Determine the [x, y] coordinate at the center of the cell enclosing the given text.  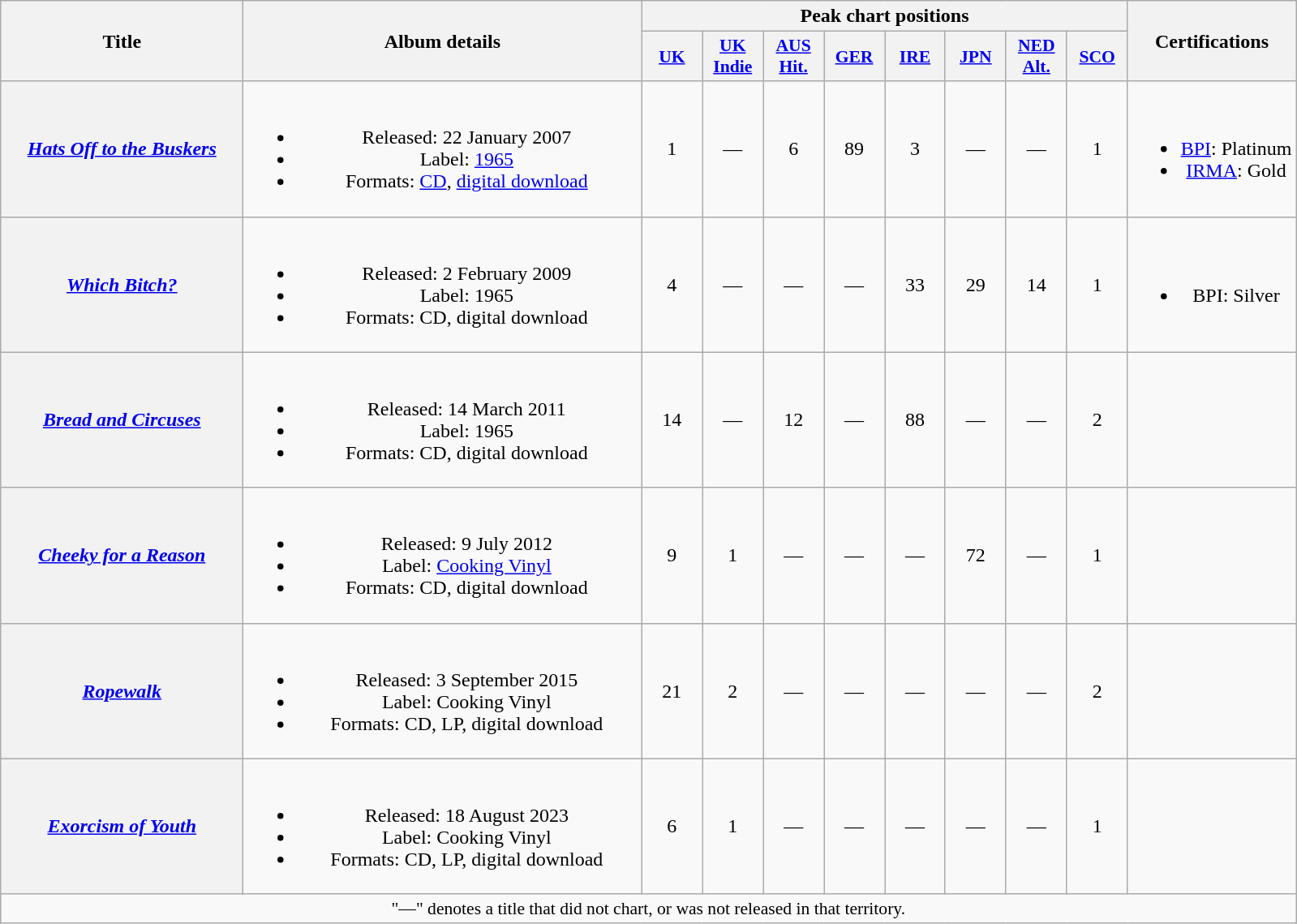
Certifications [1212, 41]
Released: 2 February 2009Label: 1965Formats: CD, digital download [443, 284]
89 [855, 149]
Released: 14 March 2011Label: 1965Formats: CD, digital download [443, 420]
9 [672, 555]
Bread and Circuses [122, 420]
Cheeky for a Reason [122, 555]
UKIndie [733, 57]
21 [672, 691]
29 [975, 284]
33 [915, 284]
IRE [915, 57]
Title [122, 41]
Album details [443, 41]
72 [975, 555]
Released: 22 January 2007Label: 1965Formats: CD, digital download [443, 149]
JPN [975, 57]
Exorcism of Youth [122, 826]
Ropewalk [122, 691]
Released: 9 July 2012Label: Cooking VinylFormats: CD, digital download [443, 555]
Which Bitch? [122, 284]
3 [915, 149]
AUSHit. [793, 57]
GER [855, 57]
88 [915, 420]
NEDAlt. [1037, 57]
Hats Off to the Buskers [122, 149]
UK [672, 57]
SCO [1097, 57]
4 [672, 284]
BPI: PlatinumIRMA: Gold [1212, 149]
Peak chart positions [884, 16]
Released: 3 September 2015Label: Cooking VinylFormats: CD, LP, digital download [443, 691]
"—" denotes a title that did not chart, or was not released in that territory. [649, 909]
Released: 18 August 2023Label: Cooking VinylFormats: CD, LP, digital download [443, 826]
12 [793, 420]
BPI: Silver [1212, 284]
